Find where the given text appears and provide that cell's center as [X, Y] coordinate. 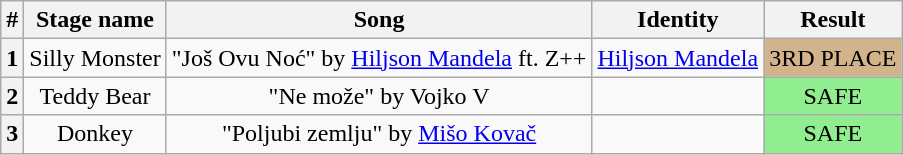
2 [12, 96]
# [12, 20]
Song [379, 20]
Stage name [95, 20]
Silly Monster [95, 58]
Donkey [95, 134]
Identity [678, 20]
1 [12, 58]
Teddy Bear [95, 96]
3RD PLACE [833, 58]
3 [12, 134]
"Još Ovu Noć" by Hiljson Mandela ft. Z++ [379, 58]
"Ne može" by Vojko V [379, 96]
"Poljubi zemlju" by Mišo Kovač [379, 134]
Result [833, 20]
Hiljson Mandela [678, 58]
